Provide the (x, y) coordinate of the cell's center where the given text is located.  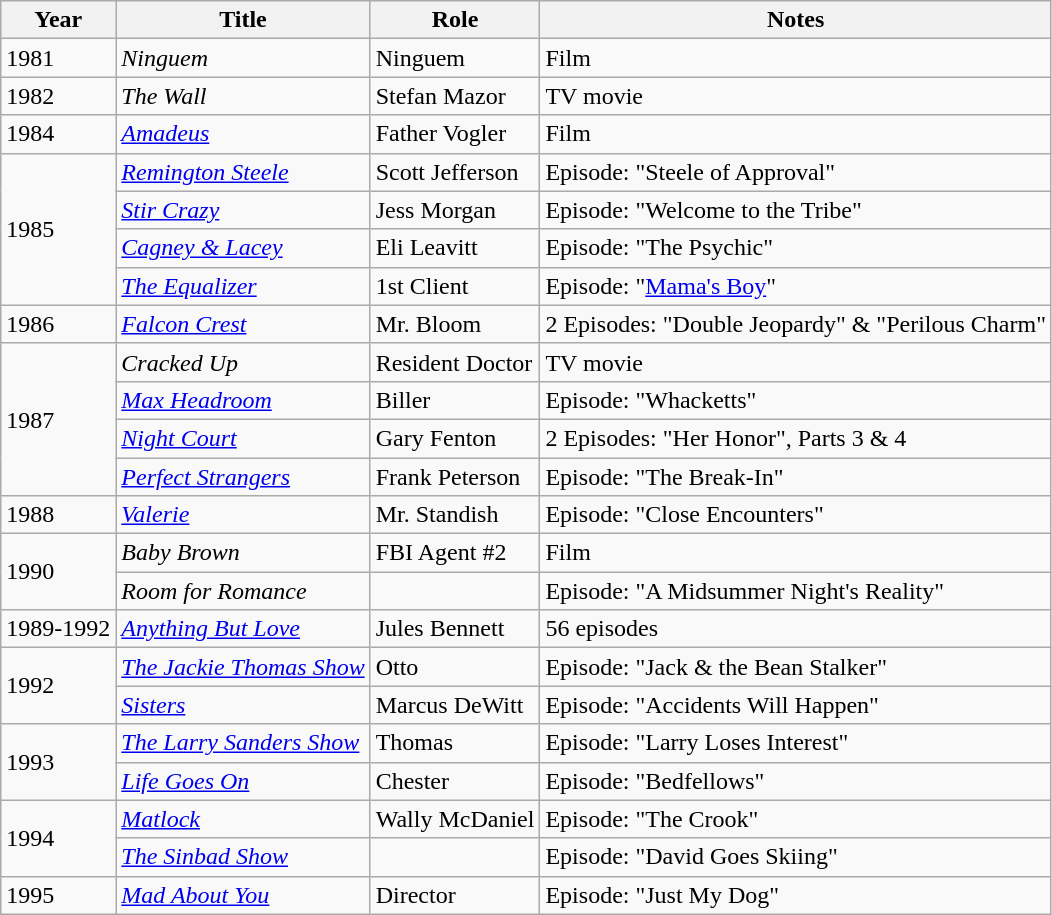
Episode: "David Goes Skiing" (796, 857)
1988 (58, 515)
The Wall (243, 96)
1984 (58, 134)
Episode: "Welcome to the Tribe" (796, 210)
Episode: "A Midsummer Night's Reality" (796, 591)
1982 (58, 96)
Episode: "Larry Loses Interest" (796, 743)
Matlock (243, 819)
Baby Brown (243, 553)
Episode: "The Psychic" (796, 248)
1992 (58, 686)
Otto (455, 667)
Amadeus (243, 134)
Max Headroom (243, 400)
2 Episodes: "Her Honor", Parts 3 & 4 (796, 438)
Episode: "Mama's Boy" (796, 286)
Chester (455, 781)
Mad About You (243, 895)
Cracked Up (243, 362)
1981 (58, 58)
1st Client (455, 286)
Biller (455, 400)
Stefan Mazor (455, 96)
Episode: "Whacketts" (796, 400)
Year (58, 20)
Mr. Bloom (455, 324)
Marcus DeWitt (455, 705)
The Jackie Thomas Show (243, 667)
Wally McDaniel (455, 819)
The Larry Sanders Show (243, 743)
1987 (58, 419)
1994 (58, 838)
Father Vogler (455, 134)
FBI Agent #2 (455, 553)
1985 (58, 229)
Role (455, 20)
Night Court (243, 438)
Perfect Strangers (243, 477)
Valerie (243, 515)
Eli Leavitt (455, 248)
The Sinbad Show (243, 857)
Episode: "The Crook" (796, 819)
Falcon Crest (243, 324)
Episode: "Steele of Approval" (796, 172)
1989-1992 (58, 629)
Episode: "The Break-In" (796, 477)
Episode: "Accidents Will Happen" (796, 705)
Title (243, 20)
Life Goes On (243, 781)
1995 (58, 895)
Episode: "Just My Dog" (796, 895)
Jules Bennett (455, 629)
Room for Romance (243, 591)
Gary Fenton (455, 438)
1986 (58, 324)
Cagney & Lacey (243, 248)
Sisters (243, 705)
2 Episodes: "Double Jeopardy" & "Perilous Charm" (796, 324)
Notes (796, 20)
Scott Jefferson (455, 172)
The Equalizer (243, 286)
Jess Morgan (455, 210)
56 episodes (796, 629)
Stir Crazy (243, 210)
Thomas (455, 743)
Mr. Standish (455, 515)
Frank Peterson (455, 477)
Director (455, 895)
Remington Steele (243, 172)
Episode: "Bedfellows" (796, 781)
Anything But Love (243, 629)
Episode: "Jack & the Bean Stalker" (796, 667)
1993 (58, 762)
Episode: "Close Encounters" (796, 515)
1990 (58, 572)
Resident Doctor (455, 362)
